From the cell containing the given text, extract its center point as [X, Y] coordinate. 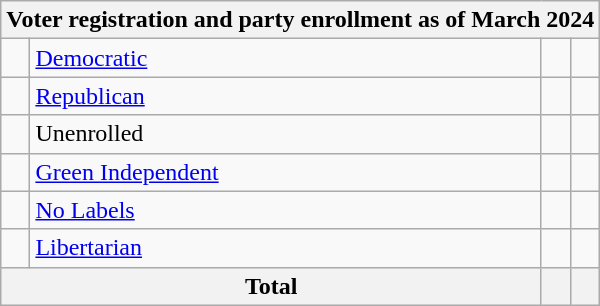
No Labels [286, 210]
Total [272, 286]
Voter registration and party enrollment as of March 2024 [300, 20]
Democratic [286, 58]
Green Independent [286, 172]
Libertarian [286, 248]
Republican [286, 96]
Unenrolled [286, 134]
